Find where the given text appears and provide that cell's center as [x, y] coordinate. 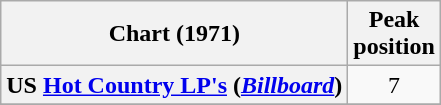
7 [394, 85]
Peakposition [394, 34]
Chart (1971) [174, 34]
US Hot Country LP's (Billboard) [174, 85]
